Output the [x, y] coordinate of the center of the cell containing the given text.  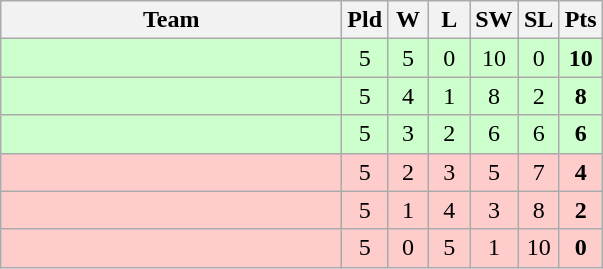
Pts [580, 20]
L [450, 20]
SL [538, 20]
Team [172, 20]
W [408, 20]
Pld [365, 20]
SW [494, 20]
7 [538, 172]
